Search for the cell housing the specified text and yield its [x, y] center coordinate. 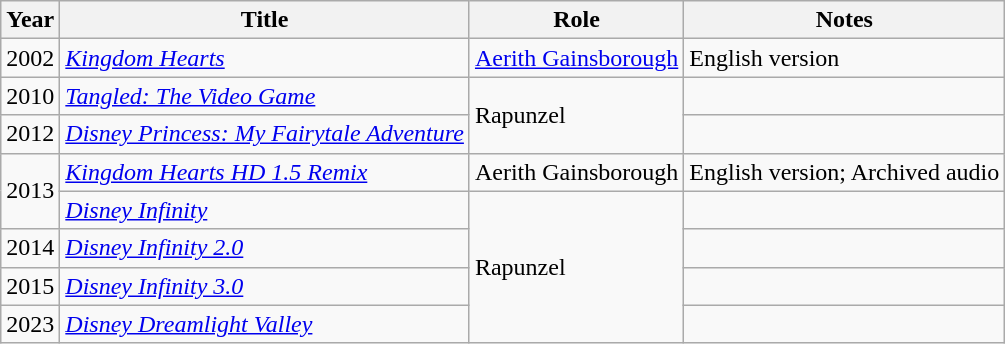
Title [265, 20]
2014 [30, 248]
2023 [30, 324]
Disney Infinity 3.0 [265, 286]
Tangled: The Video Game [265, 96]
2010 [30, 96]
Kingdom Hearts HD 1.5 Remix [265, 172]
Disney Dreamlight Valley [265, 324]
2013 [30, 191]
2002 [30, 58]
2012 [30, 134]
Disney Princess: My Fairytale Adventure [265, 134]
English version [844, 58]
Year [30, 20]
Notes [844, 20]
English version; Archived audio [844, 172]
Disney Infinity [265, 210]
2015 [30, 286]
Kingdom Hearts [265, 58]
Disney Infinity 2.0 [265, 248]
Role [576, 20]
